Output the (x, y) coordinate of the center of the cell containing the given text.  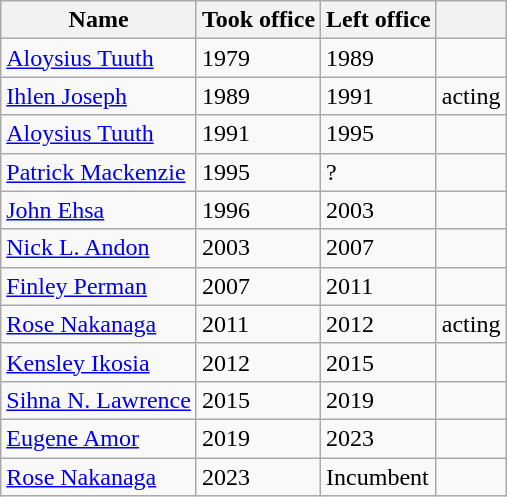
? (379, 172)
Patrick Mackenzie (99, 172)
Kensley Ikosia (99, 362)
Eugene Amor (99, 438)
1996 (258, 210)
Ihlen Joseph (99, 96)
Finley Perman (99, 286)
John Ehsa (99, 210)
1979 (258, 58)
Sihna N. Lawrence (99, 400)
Took office (258, 20)
Name (99, 20)
Left office (379, 20)
Incumbent (379, 477)
Nick L. Andon (99, 248)
